Locate the cell with the specified text and output its [X, Y] center coordinate. 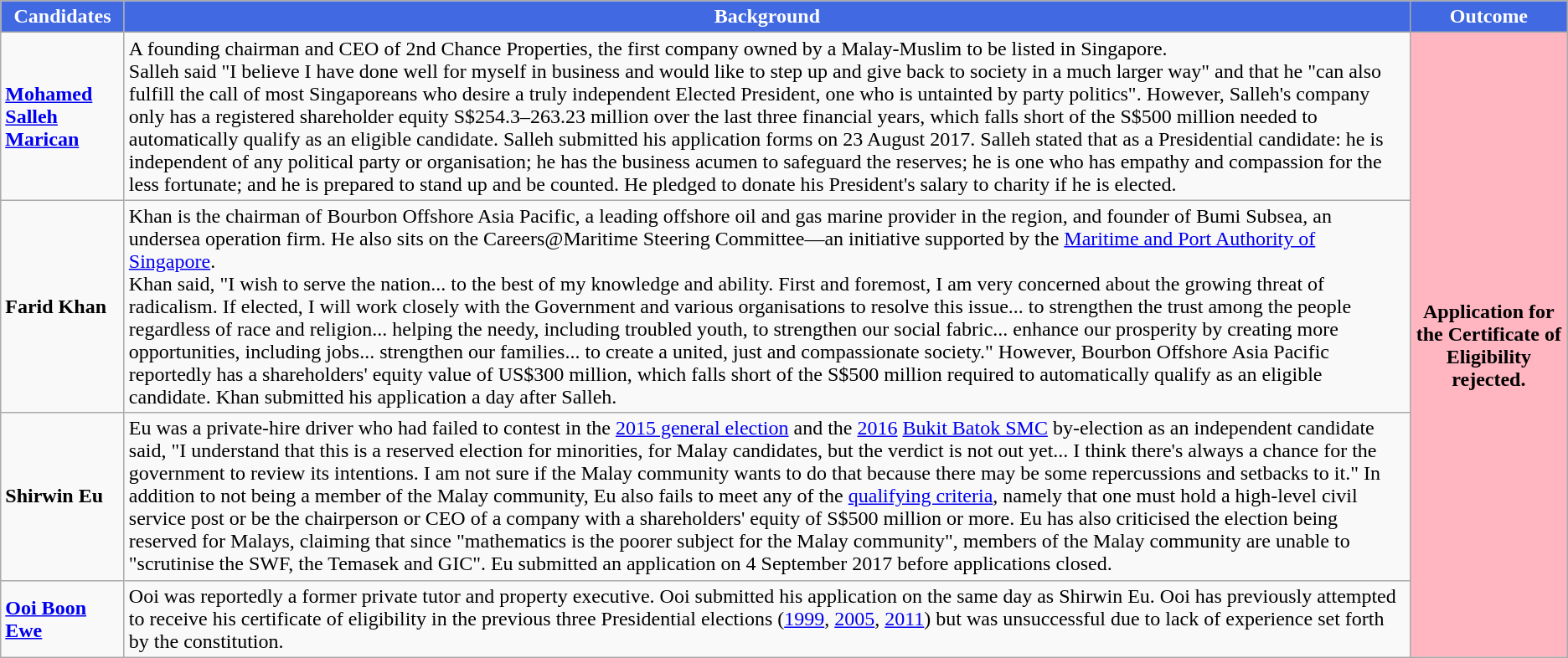
Outcome [1489, 17]
Background [767, 17]
Farid Khan [63, 306]
Application for the Certificate of Eligibility rejected. [1489, 345]
Ooi Boon Ewe [63, 619]
Shirwin Eu [63, 496]
Candidates [63, 17]
Mohamed Salleh Marican [63, 116]
